For the text-containing cell, return its midpoint in [X, Y] coordinate format. 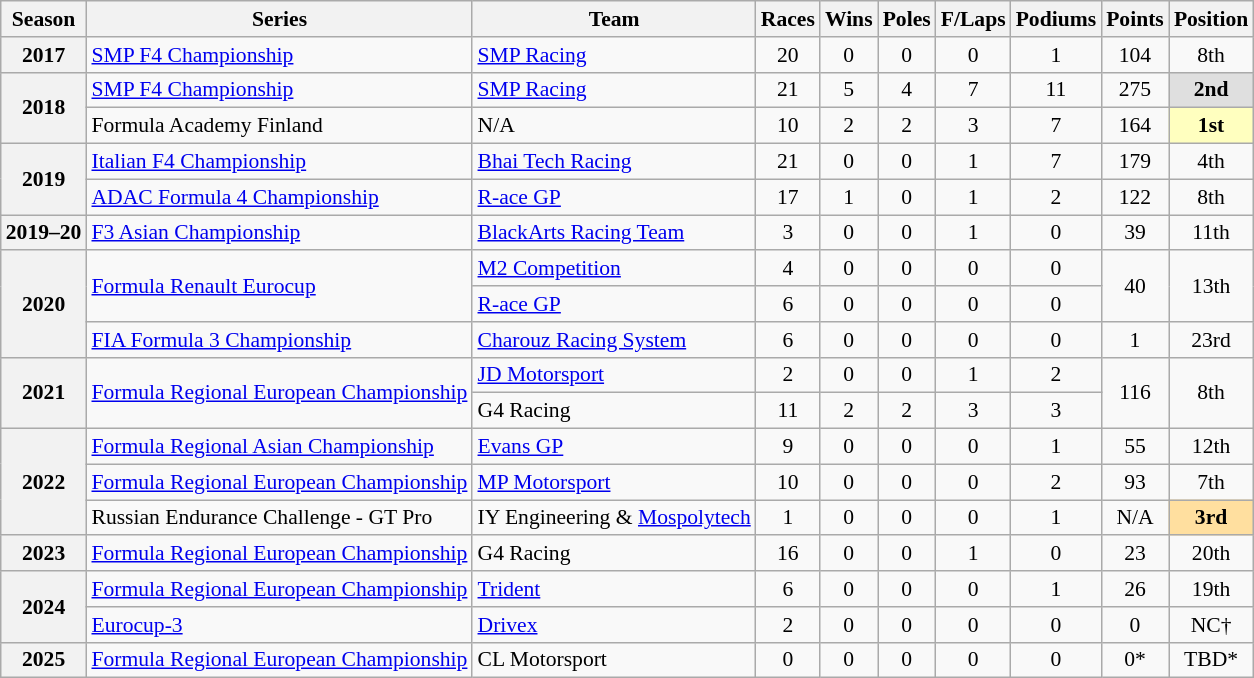
Poles [907, 19]
Season [44, 19]
Italian F4 Championship [279, 162]
NC† [1211, 625]
Formula Academy Finland [279, 126]
55 [1135, 447]
2017 [44, 55]
40 [1135, 286]
Formula Regional Asian Championship [279, 447]
5 [849, 90]
Team [614, 19]
20 [788, 55]
MP Motorsport [614, 482]
2024 [44, 606]
2023 [44, 554]
3rd [1211, 518]
ADAC Formula 4 Championship [279, 197]
M2 Competition [614, 269]
19th [1211, 589]
Charouz Racing System [614, 340]
12th [1211, 447]
IY Engineering & Mospolytech [614, 518]
Bhai Tech Racing [614, 162]
23 [1135, 554]
Formula Renault Eurocup [279, 286]
BlackArts Racing Team [614, 233]
2022 [44, 482]
4th [1211, 162]
0* [1135, 660]
26 [1135, 589]
Position [1211, 19]
F/Laps [974, 19]
2020 [44, 304]
2019–20 [44, 233]
Trident [614, 589]
2018 [44, 108]
Evans GP [614, 447]
JD Motorsport [614, 375]
7th [1211, 482]
2021 [44, 392]
23rd [1211, 340]
Eurocup-3 [279, 625]
2nd [1211, 90]
Points [1135, 19]
17 [788, 197]
TBD* [1211, 660]
FIA Formula 3 Championship [279, 340]
Wins [849, 19]
Races [788, 19]
20th [1211, 554]
2025 [44, 660]
Russian Endurance Challenge - GT Pro [279, 518]
CL Motorsport [614, 660]
11th [1211, 233]
93 [1135, 482]
F3 Asian Championship [279, 233]
275 [1135, 90]
13th [1211, 286]
16 [788, 554]
104 [1135, 55]
Series [279, 19]
179 [1135, 162]
9 [788, 447]
122 [1135, 197]
2019 [44, 180]
1st [1211, 126]
116 [1135, 392]
39 [1135, 233]
Podiums [1056, 19]
Drivex [614, 625]
164 [1135, 126]
